Provide the (x, y) coordinate of the cell's center where the given text is located.  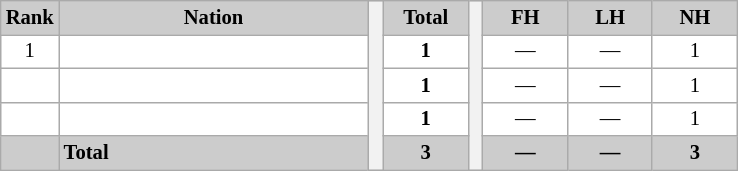
Nation (214, 17)
LH (610, 17)
FH (526, 17)
NH (694, 17)
Rank (30, 17)
